Scan for the cell matching the given text and deliver its (x, y) coordinate at center. 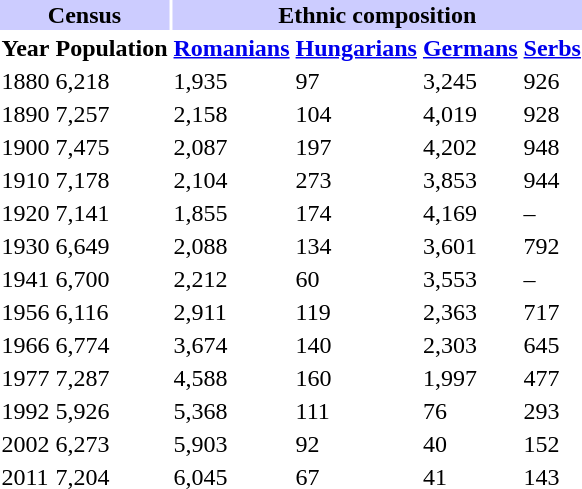
Ethnic composition (377, 15)
76 (470, 411)
111 (356, 411)
7,287 (112, 378)
477 (552, 378)
5,368 (232, 411)
1910 (26, 180)
Serbs (552, 48)
2,303 (470, 345)
160 (356, 378)
2,212 (232, 279)
717 (552, 312)
1956 (26, 312)
1930 (26, 246)
792 (552, 246)
104 (356, 114)
4,169 (470, 213)
6,273 (112, 444)
5,926 (112, 411)
7,141 (112, 213)
7,475 (112, 147)
Census (84, 15)
2,911 (232, 312)
Hungarians (356, 48)
2,088 (232, 246)
6,218 (112, 81)
3,853 (470, 180)
5,903 (232, 444)
3,245 (470, 81)
645 (552, 345)
928 (552, 114)
3,553 (470, 279)
4,588 (232, 378)
3,601 (470, 246)
2,104 (232, 180)
152 (552, 444)
6,649 (112, 246)
6,774 (112, 345)
Year (26, 48)
40 (470, 444)
3,674 (232, 345)
6,116 (112, 312)
1977 (26, 378)
1900 (26, 147)
1966 (26, 345)
174 (356, 213)
134 (356, 246)
1920 (26, 213)
1880 (26, 81)
119 (356, 312)
1992 (26, 411)
140 (356, 345)
1,855 (232, 213)
1,997 (470, 378)
2,087 (232, 147)
2002 (26, 444)
97 (356, 81)
60 (356, 279)
7,257 (112, 114)
4,202 (470, 147)
7,178 (112, 180)
92 (356, 444)
4,019 (470, 114)
2,363 (470, 312)
Germans (470, 48)
Romanians (232, 48)
293 (552, 411)
948 (552, 147)
944 (552, 180)
2,158 (232, 114)
6,700 (112, 279)
1890 (26, 114)
1,935 (232, 81)
Population (112, 48)
197 (356, 147)
1941 (26, 279)
926 (552, 81)
273 (356, 180)
